Pinpoint the cell where the given text exists, returning its (x, y) midpoint coordinate. 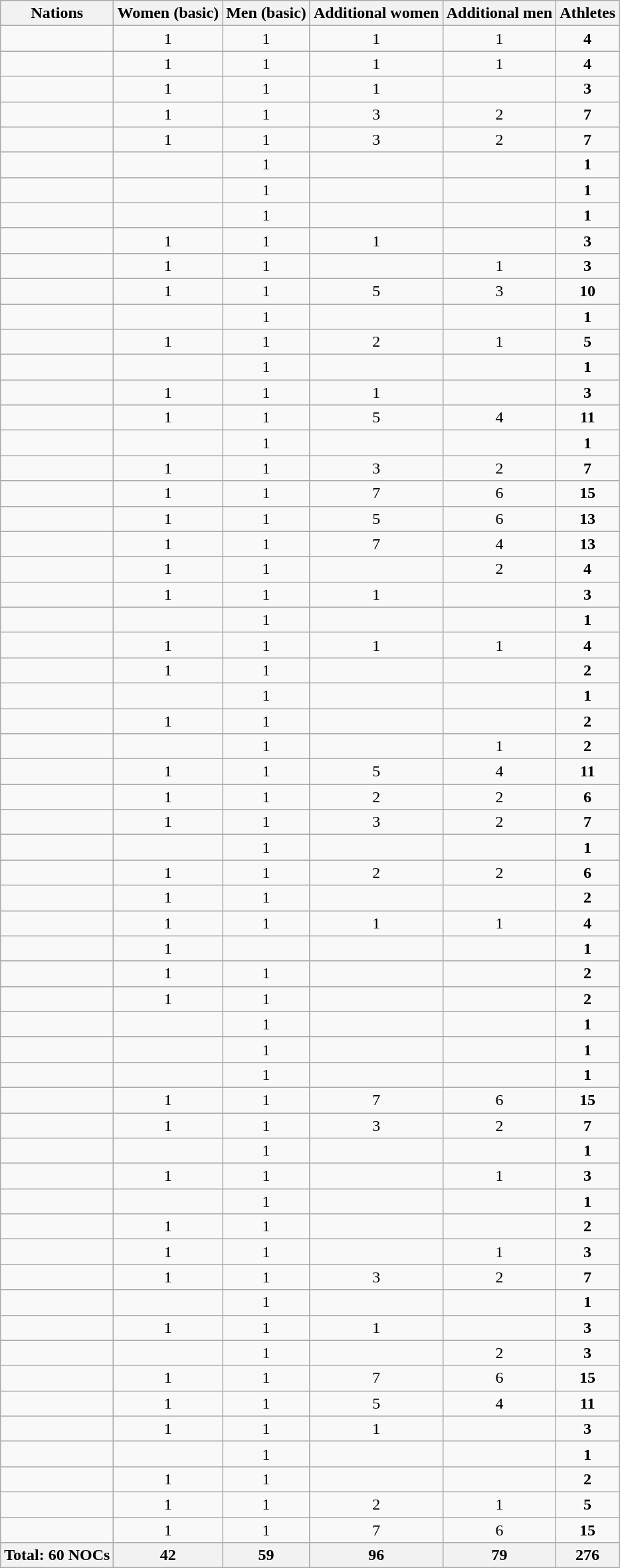
276 (587, 1555)
Nations (57, 13)
Women (basic) (168, 13)
10 (587, 291)
Additional men (499, 13)
79 (499, 1555)
Athletes (587, 13)
Men (basic) (266, 13)
Total: 60 NOCs (57, 1555)
Additional women (376, 13)
42 (168, 1555)
96 (376, 1555)
59 (266, 1555)
